Search for the cell housing the specified text and yield its [X, Y] center coordinate. 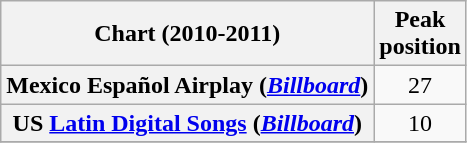
10 [420, 123]
US Latin Digital Songs (Billboard) [188, 123]
Chart (2010-2011) [188, 34]
Mexico Español Airplay (Billboard) [188, 85]
Peakposition [420, 34]
27 [420, 85]
